Determine the [X, Y] coordinate at the center of the cell enclosing the given text.  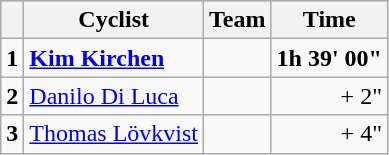
1 [12, 58]
Thomas Lövkvist [114, 134]
Danilo Di Luca [114, 96]
2 [12, 96]
+ 4" [329, 134]
3 [12, 134]
Kim Kirchen [114, 58]
Cyclist [114, 20]
Team [238, 20]
1h 39' 00" [329, 58]
+ 2" [329, 96]
Time [329, 20]
